From the cell containing the given text, extract its center point as (X, Y) coordinate. 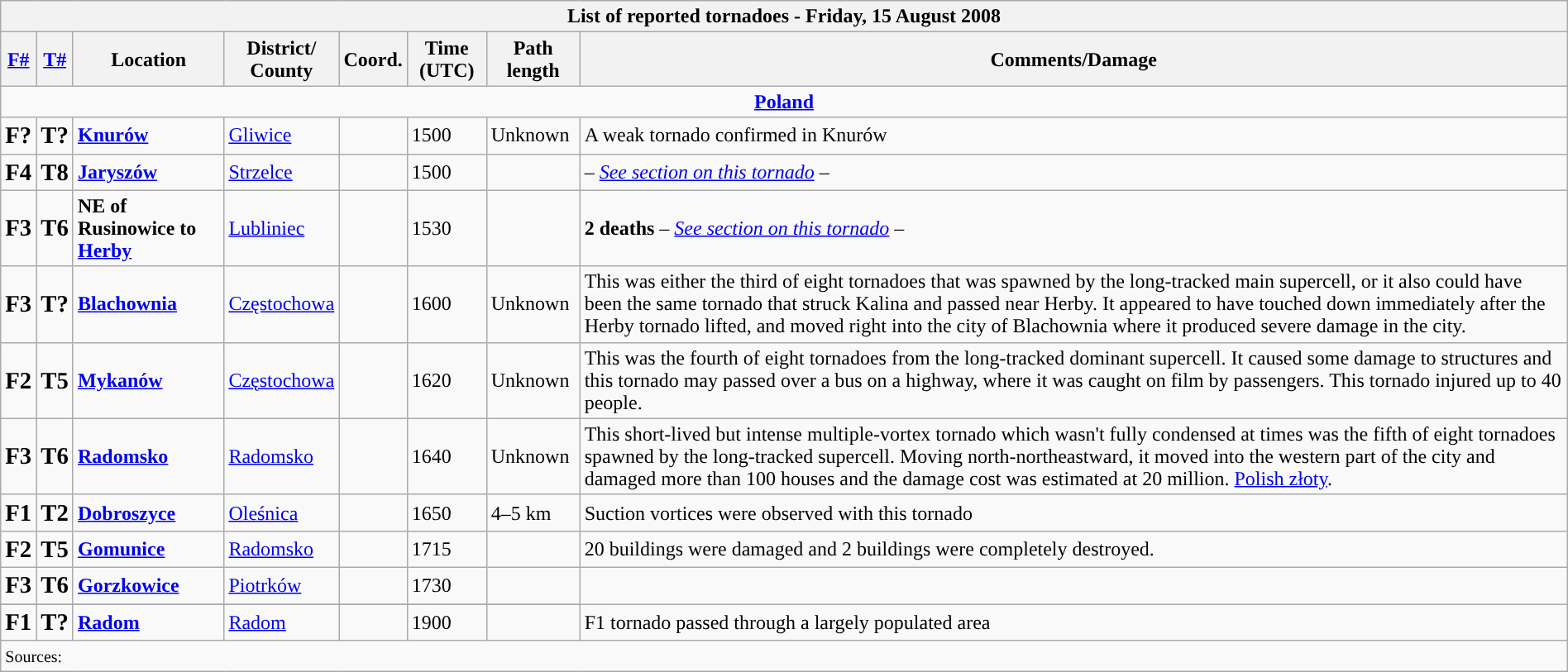
Dobroszyce (148, 512)
Time (UTC) (447, 60)
Piotrków (281, 585)
Knurów (148, 136)
Suction vortices were observed with this tornado (1073, 512)
F1 tornado passed through a largely populated area (1073, 622)
Blachownia (148, 304)
Path length (533, 60)
T8 (55, 172)
1900 (447, 622)
NE of Rusinowice to Herby (148, 228)
Lubliniec (281, 228)
Strzelce (281, 172)
F# (18, 60)
– See section on this tornado – (1073, 172)
4–5 km (533, 512)
1600 (447, 304)
Mykanów (148, 380)
1650 (447, 512)
T# (55, 60)
Sources: (784, 656)
T2 (55, 512)
1715 (447, 549)
1530 (447, 228)
List of reported tornadoes - Friday, 15 August 2008 (784, 17)
Oleśnica (281, 512)
20 buildings were damaged and 2 buildings were completely destroyed. (1073, 549)
District/County (281, 60)
Jaryszów (148, 172)
Poland (784, 102)
2 deaths – See section on this tornado – (1073, 228)
Gomunice (148, 549)
Location (148, 60)
Comments/Damage (1073, 60)
1730 (447, 585)
Coord. (373, 60)
1620 (447, 380)
F? (18, 136)
Gliwice (281, 136)
F4 (18, 172)
1640 (447, 456)
Gorzkowice (148, 585)
A weak tornado confirmed in Knurów (1073, 136)
